Search for the cell housing the specified text and yield its (x, y) center coordinate. 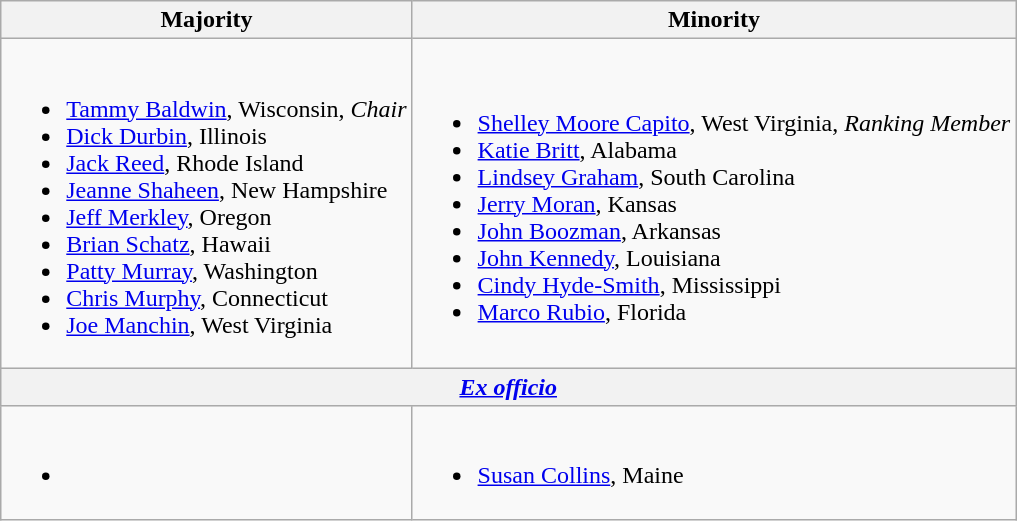
Susan Collins, Maine (714, 462)
Ex officio (508, 387)
Majority (206, 20)
Minority (714, 20)
